Scan for the cell matching the given text and deliver its [X, Y] coordinate at center. 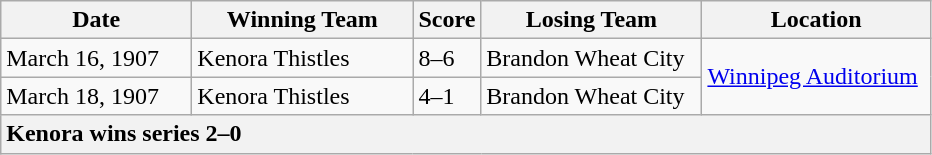
Score [447, 20]
Winnipeg Auditorium [816, 77]
Winning Team [302, 20]
Losing Team [592, 20]
March 16, 1907 [96, 58]
Kenora wins series 2–0 [466, 134]
8–6 [447, 58]
March 18, 1907 [96, 96]
4–1 [447, 96]
Date [96, 20]
Location [816, 20]
